Scan for the cell matching the given text and deliver its [X, Y] coordinate at center. 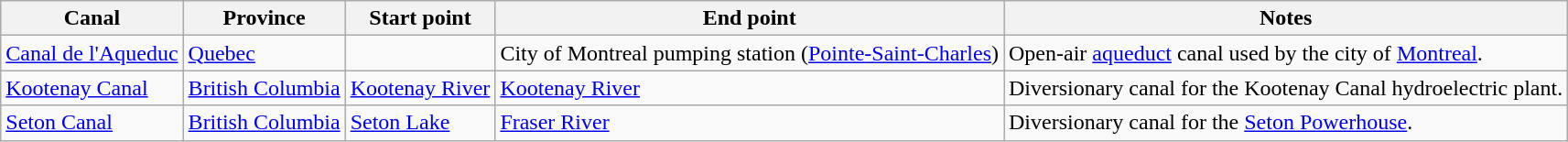
Seton Canal [92, 123]
Fraser River [750, 123]
Open-air aqueduct canal used by the city of Montreal. [1285, 53]
Quebec [264, 53]
Province [264, 18]
Kootenay Canal [92, 88]
Diversionary canal for the Seton Powerhouse. [1285, 123]
City of Montreal pumping station (Pointe-Saint-Charles) [750, 53]
End point [750, 18]
Diversionary canal for the Kootenay Canal hydroelectric plant. [1285, 88]
Seton Lake [420, 123]
Notes [1285, 18]
Canal de l'Aqueduc [92, 53]
Canal [92, 18]
Start point [420, 18]
